Detect which cell encompasses the target text, then output its [x, y] center coordinate. 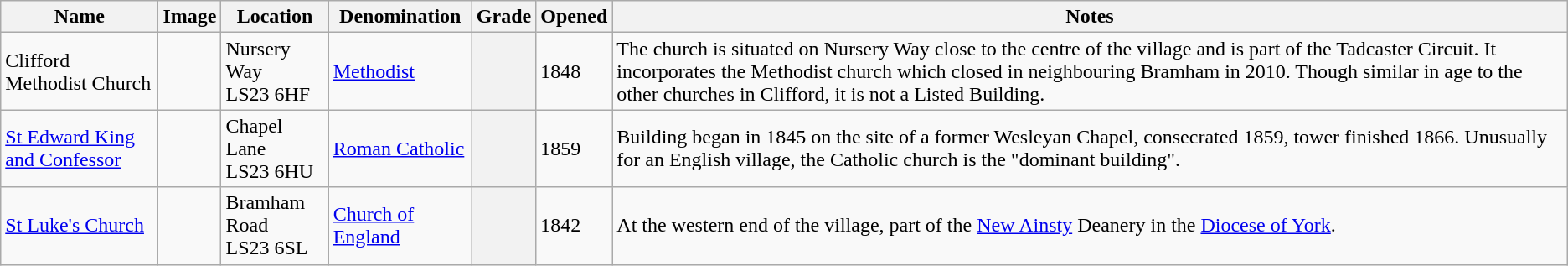
1842 [575, 226]
St Luke's Church [80, 226]
Church of England [400, 226]
1848 [575, 71]
Location [275, 17]
Methodist [400, 71]
Opened [575, 17]
Notes [1090, 17]
Name [80, 17]
Denomination [400, 17]
Chapel LaneLS23 6HU [275, 149]
Nursery WayLS23 6HF [275, 71]
At the western end of the village, part of the New Ainsty Deanery in the Diocese of York. [1090, 226]
Grade [503, 17]
Clifford Methodist Church [80, 71]
Roman Catholic [400, 149]
1859 [575, 149]
St Edward King and Confessor [80, 149]
Bramham RoadLS23 6SL [275, 226]
Image [189, 17]
